Return the (X, Y) coordinate for the center point of the cell that contains the specified text.  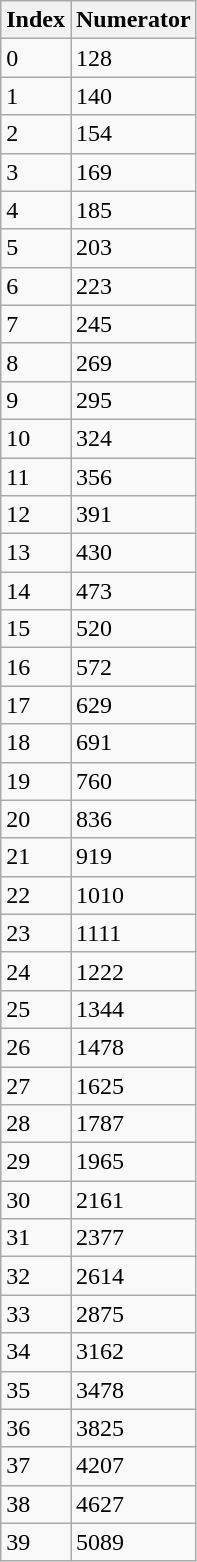
30 (36, 1200)
5 (36, 248)
520 (133, 629)
1111 (133, 933)
33 (36, 1314)
691 (133, 743)
2161 (133, 1200)
154 (133, 134)
15 (36, 629)
12 (36, 515)
919 (133, 857)
38 (36, 1504)
7 (36, 324)
169 (133, 172)
629 (133, 705)
1 (36, 96)
430 (133, 553)
1625 (133, 1085)
572 (133, 667)
2 (36, 134)
21 (36, 857)
2614 (133, 1276)
20 (36, 819)
13 (36, 553)
5089 (133, 1542)
31 (36, 1238)
8 (36, 362)
1478 (133, 1047)
1965 (133, 1162)
269 (133, 362)
28 (36, 1124)
25 (36, 1009)
1222 (133, 971)
6 (36, 286)
39 (36, 1542)
14 (36, 591)
3825 (133, 1428)
473 (133, 591)
4627 (133, 1504)
203 (133, 248)
22 (36, 895)
760 (133, 781)
10 (36, 438)
Index (36, 20)
26 (36, 1047)
391 (133, 515)
3478 (133, 1390)
29 (36, 1162)
27 (36, 1085)
1787 (133, 1124)
23 (36, 933)
35 (36, 1390)
3162 (133, 1352)
19 (36, 781)
2377 (133, 1238)
36 (36, 1428)
2875 (133, 1314)
185 (133, 210)
16 (36, 667)
9 (36, 400)
17 (36, 705)
4207 (133, 1466)
34 (36, 1352)
32 (36, 1276)
356 (133, 477)
3 (36, 172)
24 (36, 971)
245 (133, 324)
295 (133, 400)
324 (133, 438)
4 (36, 210)
18 (36, 743)
37 (36, 1466)
128 (133, 58)
1010 (133, 895)
Numerator (133, 20)
1344 (133, 1009)
836 (133, 819)
223 (133, 286)
140 (133, 96)
0 (36, 58)
11 (36, 477)
